Return [x, y] of the center of cell containing provided text 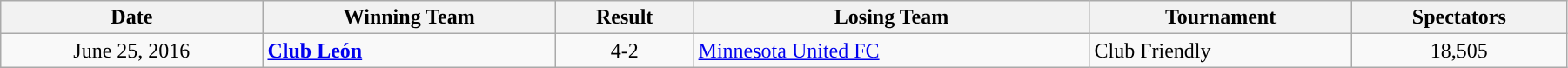
Winning Team [409, 17]
Club Friendly [1220, 51]
Tournament [1220, 17]
Club León [409, 51]
4-2 [625, 51]
Result [625, 17]
Minnesota United FC [891, 51]
18,505 [1458, 51]
Date [132, 17]
June 25, 2016 [132, 51]
Losing Team [891, 17]
Spectators [1458, 17]
